Search for the cell housing the specified text and yield its [x, y] center coordinate. 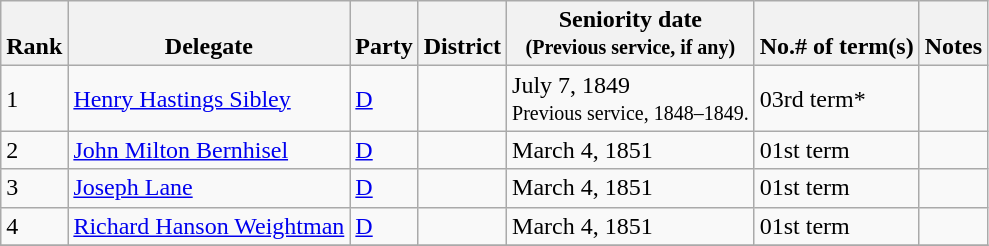
Henry Hastings Sibley [209, 98]
District [462, 34]
No.# of term(s) [836, 34]
2 [34, 150]
Notes [953, 34]
Delegate [209, 34]
Rank [34, 34]
4 [34, 226]
Seniority date(Previous service, if any) [631, 34]
July 7, 1849Previous service, 1848–1849. [631, 98]
1 [34, 98]
03rd term* [836, 98]
Party [384, 34]
Joseph Lane [209, 188]
John Milton Bernhisel [209, 150]
Richard Hanson Weightman [209, 226]
3 [34, 188]
